From the cell containing the given text, extract its center point as [x, y] coordinate. 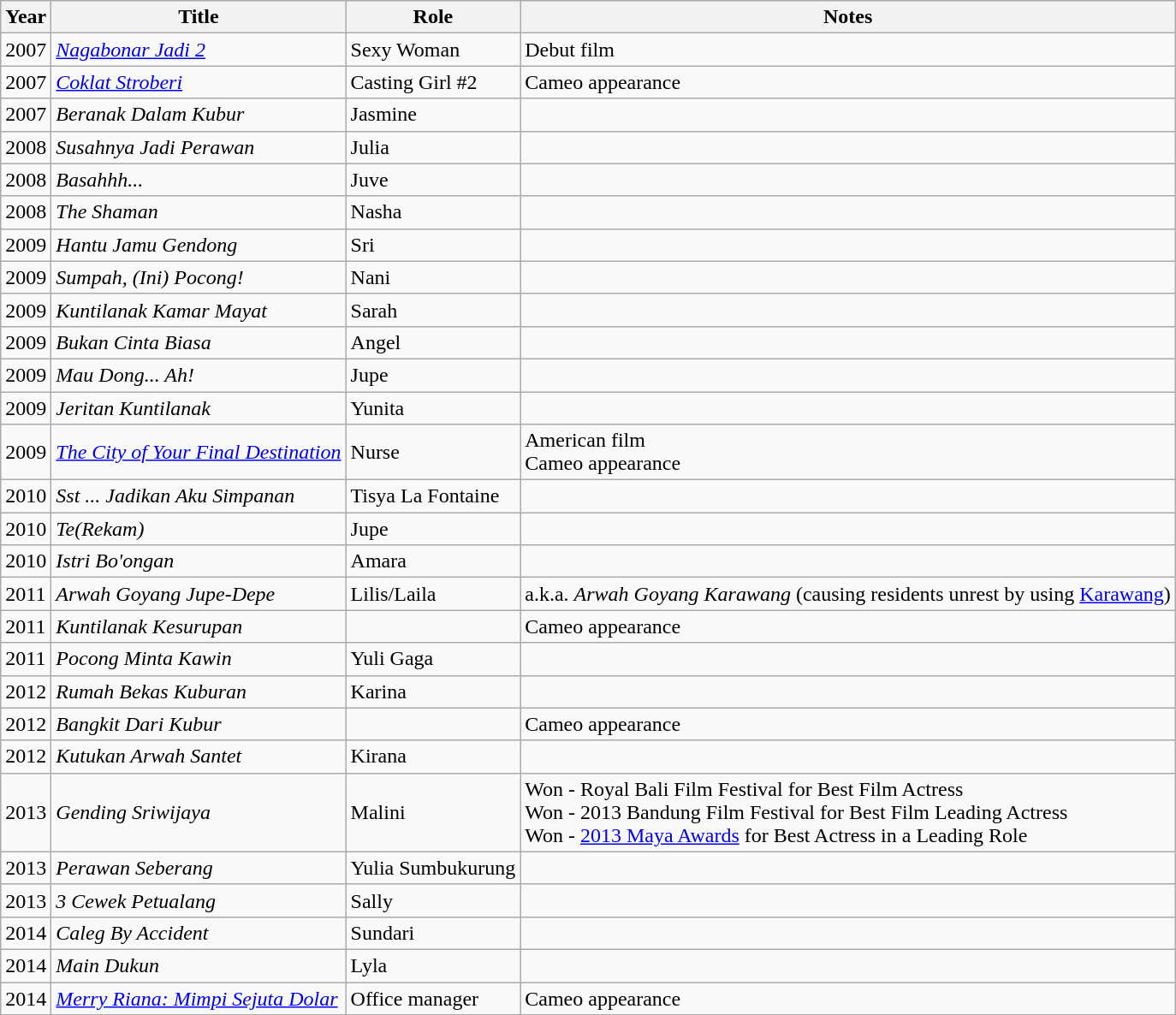
Juve [433, 180]
Sarah [433, 310]
Nasha [433, 212]
Hantu Jamu Gendong [199, 245]
Angel [433, 342]
Malini [433, 812]
Nurse [433, 452]
Basahhh... [199, 180]
Sexy Woman [433, 50]
Arwah Goyang Jupe-Depe [199, 594]
Bukan Cinta Biasa [199, 342]
Main Dukun [199, 965]
a.k.a. Arwah Goyang Karawang (causing residents unrest by using Karawang) [848, 594]
Casting Girl #2 [433, 82]
Sumpah, (Ini) Pocong! [199, 277]
Kirana [433, 757]
Yunita [433, 408]
Lilis/Laila [433, 594]
Istri Bo'ongan [199, 561]
Kuntilanak Kamar Mayat [199, 310]
Nagabonar Jadi 2 [199, 50]
Role [433, 17]
Caleg By Accident [199, 933]
Rumah Bekas Kuburan [199, 692]
Perawan Seberang [199, 868]
Merry Riana: Mimpi Sejuta Dolar [199, 999]
Sst ... Jadikan Aku Simpanan [199, 496]
Yulia Sumbukurung [433, 868]
The City of Your Final Destination [199, 452]
Sally [433, 900]
Tisya La Fontaine [433, 496]
Amara [433, 561]
3 Cewek Petualang [199, 900]
Jeritan Kuntilanak [199, 408]
Title [199, 17]
Kuntilanak Kesurupan [199, 626]
Debut film [848, 50]
Te(Rekam) [199, 529]
Office manager [433, 999]
Sri [433, 245]
Notes [848, 17]
Year [26, 17]
Yuli Gaga [433, 659]
Gending Sriwijaya [199, 812]
Beranak Dalam Kubur [199, 115]
Bangkit Dari Kubur [199, 724]
Sundari [433, 933]
Susahnya Jadi Perawan [199, 147]
American filmCameo appearance [848, 452]
Kutukan Arwah Santet [199, 757]
Lyla [433, 965]
Mau Dong... Ah! [199, 375]
Pocong Minta Kawin [199, 659]
Karina [433, 692]
Coklat Stroberi [199, 82]
Julia [433, 147]
Jasmine [433, 115]
The Shaman [199, 212]
Nani [433, 277]
